Locate the cell with the specified text and output its [X, Y] center coordinate. 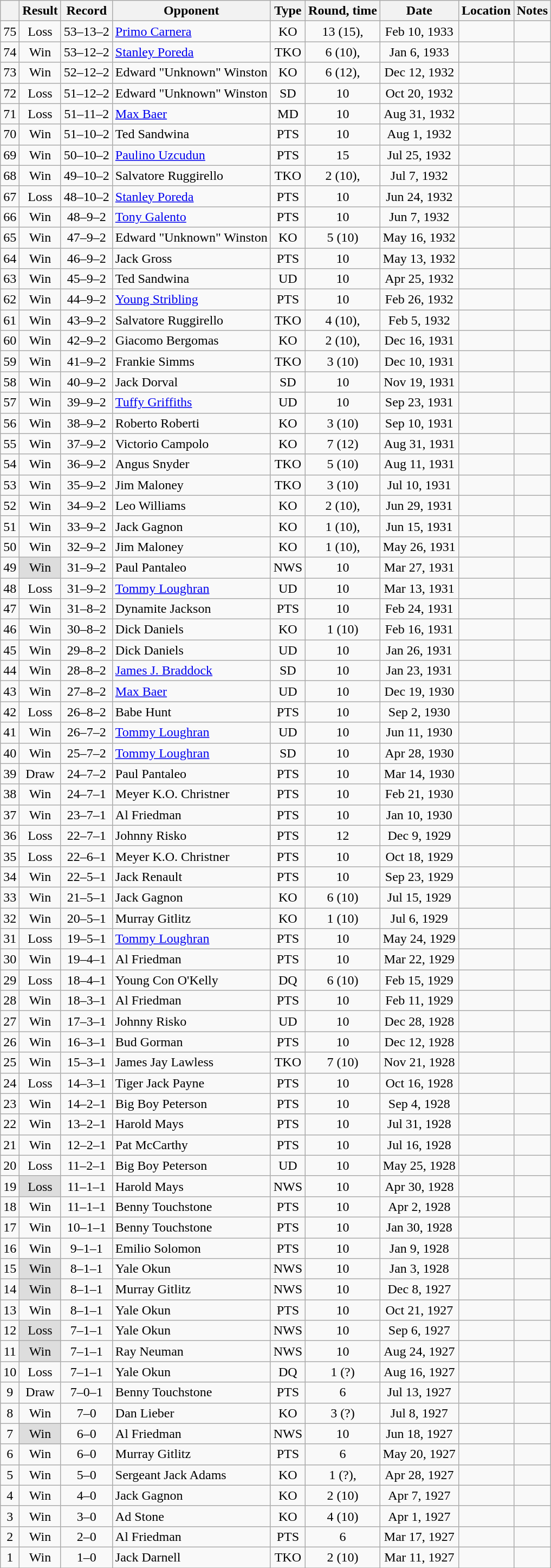
Apr 2, 1928 [419, 1207]
18 [10, 1207]
25–7–2 [87, 753]
Oct 16, 1928 [419, 1083]
Aug 11, 1931 [419, 464]
Apr 28, 1930 [419, 753]
May 26, 1931 [419, 547]
4 (10), [343, 320]
Ad Stone [191, 1516]
19–5–1 [87, 939]
Sergeant Jack Adams [191, 1475]
38–9–2 [87, 423]
Oct 18, 1929 [419, 856]
Mar 14, 1930 [419, 774]
Record [87, 11]
22–5–1 [87, 877]
48 [10, 588]
Mar 11, 1927 [419, 1557]
8 [10, 1413]
34 [10, 877]
46 [10, 630]
53–13–2 [87, 31]
30–8–2 [87, 630]
49 [10, 567]
Feb 24, 1931 [419, 609]
Location [486, 11]
21–5–1 [87, 897]
May 20, 1927 [419, 1454]
Jack Renault [191, 877]
Bud Gorman [191, 1042]
50 [10, 547]
Dynamite Jackson [191, 609]
Jack Darnell [191, 1557]
49–10–2 [87, 176]
May 13, 1932 [419, 258]
16–3–1 [87, 1042]
Jan 6, 1933 [419, 52]
Jul 16, 1928 [419, 1145]
1 [10, 1557]
1–0 [87, 1557]
Sep 2, 1930 [419, 712]
Feb 15, 1929 [419, 980]
51–10–2 [87, 134]
Apr 7, 1927 [419, 1495]
Round, time [343, 11]
32–9–2 [87, 547]
50–10–2 [87, 155]
Oct 20, 1932 [419, 93]
23 [10, 1104]
75 [10, 31]
11 [10, 1351]
33–9–2 [87, 526]
22–7–1 [87, 835]
1 (?) [343, 1372]
68 [10, 176]
Aug 1, 1932 [419, 134]
32 [10, 918]
9 [10, 1392]
Date [419, 11]
43–9–2 [87, 320]
Aug 31, 1932 [419, 114]
18–4–1 [87, 980]
72 [10, 93]
Feb 10, 1933 [419, 31]
Notes [532, 11]
Pat McCarthy [191, 1145]
Angus Snyder [191, 464]
7–0–1 [87, 1392]
47–9–2 [87, 237]
Jan 23, 1931 [419, 671]
69 [10, 155]
Roberto Roberti [191, 423]
37–9–2 [87, 444]
Emilio Solomon [191, 1248]
4–0 [87, 1495]
4 (10) [343, 1516]
6 (12), [343, 73]
Dec 9, 1929 [419, 835]
47 [10, 609]
48–10–2 [87, 196]
7 [10, 1434]
Jan 10, 1930 [419, 815]
19 [10, 1186]
Apr 25, 1932 [419, 279]
Mar 17, 1927 [419, 1537]
34–9–2 [87, 506]
Feb 16, 1931 [419, 630]
29 [10, 980]
48–9–2 [87, 217]
Ray Neuman [191, 1351]
Jul 6, 1929 [419, 918]
39–9–2 [87, 403]
40–9–2 [87, 382]
44 [10, 671]
1 (?), [343, 1475]
Dec 28, 1928 [419, 1021]
53–12–2 [87, 52]
Nov 19, 1931 [419, 382]
Apr 1, 1927 [419, 1516]
Jan 3, 1928 [419, 1269]
60 [10, 341]
22–6–1 [87, 856]
Mar 13, 1931 [419, 588]
Jul 15, 1929 [419, 897]
40 [10, 753]
Jul 8, 1927 [419, 1413]
14–3–1 [87, 1083]
Type [288, 11]
36–9–2 [87, 464]
14–2–1 [87, 1104]
38 [10, 794]
36 [10, 835]
Jack Dorval [191, 382]
May 25, 1928 [419, 1165]
Feb 26, 1932 [419, 300]
59 [10, 361]
19–4–1 [87, 960]
24–7–2 [87, 774]
26–7–2 [87, 733]
6 (10), [343, 52]
17–3–1 [87, 1021]
Leo Williams [191, 506]
Aug 24, 1927 [419, 1351]
22 [10, 1124]
Sep 6, 1927 [419, 1331]
26 [10, 1042]
2–0 [87, 1537]
12–2–1 [87, 1145]
Dec 8, 1927 [419, 1290]
13–2–1 [87, 1124]
Dec 16, 1931 [419, 341]
58 [10, 382]
66 [10, 217]
MD [288, 114]
20 [10, 1165]
45–9–2 [87, 279]
Primo Carnera [191, 31]
Jun 15, 1931 [419, 526]
31–8–2 [87, 609]
61 [10, 320]
42 [10, 712]
43 [10, 691]
Dec 12, 1932 [419, 73]
52 [10, 506]
20–5–1 [87, 918]
Feb 11, 1929 [419, 1001]
Jun 29, 1931 [419, 506]
Apr 30, 1928 [419, 1186]
70 [10, 134]
74 [10, 52]
71 [10, 114]
27–8–2 [87, 691]
Young Con O'Kelly [191, 980]
Tuffy Griffiths [191, 403]
Dec 12, 1928 [419, 1042]
Jul 31, 1928 [419, 1124]
27 [10, 1021]
Nov 21, 1928 [419, 1062]
May 16, 1932 [419, 237]
Sep 23, 1929 [419, 877]
Jun 7, 1932 [419, 217]
53 [10, 485]
37 [10, 815]
56 [10, 423]
Jul 10, 1931 [419, 485]
64 [10, 258]
51–12–2 [87, 93]
3 [10, 1516]
45 [10, 650]
24 [10, 1083]
Jan 26, 1931 [419, 650]
39 [10, 774]
16 [10, 1248]
Victorio Campolo [191, 444]
Oct 21, 1927 [419, 1310]
Dec 10, 1931 [419, 361]
26–8–2 [87, 712]
Giacomo Bergomas [191, 341]
Mar 27, 1931 [419, 567]
24–7–1 [87, 794]
67 [10, 196]
7 (12) [343, 444]
29–8–2 [87, 650]
35 [10, 856]
23–7–1 [87, 815]
28 [10, 1001]
25 [10, 1062]
Jan 30, 1928 [419, 1227]
62 [10, 300]
13 [10, 1310]
Mar 22, 1929 [419, 960]
Tiger Jack Payne [191, 1083]
Jun 24, 1932 [419, 196]
65 [10, 237]
33 [10, 897]
Dec 19, 1930 [419, 691]
James J. Braddock [191, 671]
5 [10, 1475]
Dan Lieber [191, 1413]
Jun 11, 1930 [419, 733]
35–9–2 [87, 485]
Jan 9, 1928 [419, 1248]
17 [10, 1227]
41 [10, 733]
13 (15), [343, 31]
5–0 [87, 1475]
63 [10, 279]
Result [40, 11]
2 [10, 1537]
Feb 5, 1932 [419, 320]
18–3–1 [87, 1001]
14 [10, 1290]
Apr 28, 1927 [419, 1475]
Jul 13, 1927 [419, 1392]
Frankie Simms [191, 361]
46–9–2 [87, 258]
James Jay Lawless [191, 1062]
4 [10, 1495]
9–1–1 [87, 1248]
May 24, 1929 [419, 939]
Tony Galento [191, 217]
57 [10, 403]
Sep 4, 1928 [419, 1104]
52–12–2 [87, 73]
Jul 7, 1932 [419, 176]
Sep 23, 1931 [419, 403]
3 (?) [343, 1413]
10–1–1 [87, 1227]
41–9–2 [87, 361]
54 [10, 464]
28–8–2 [87, 671]
31 [10, 939]
51 [10, 526]
21 [10, 1145]
Babe Hunt [191, 712]
73 [10, 73]
Paulino Uzcudun [191, 155]
11–2–1 [87, 1165]
3–0 [87, 1516]
Jul 25, 1932 [419, 155]
Jack Gross [191, 258]
Jun 18, 1927 [419, 1434]
Aug 31, 1931 [419, 444]
7–0 [87, 1413]
55 [10, 444]
44–9–2 [87, 300]
15–3–1 [87, 1062]
Feb 21, 1930 [419, 794]
30 [10, 960]
Opponent [191, 11]
7 (10) [343, 1062]
Aug 16, 1927 [419, 1372]
42–9–2 [87, 341]
Sep 10, 1931 [419, 423]
51–11–2 [87, 114]
Young Stribling [191, 300]
